Return (X, Y) of the center of cell containing provided text 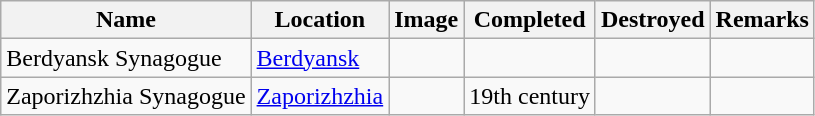
Berdyansk (320, 58)
Berdyansk Synagogue (126, 58)
Destroyed (652, 20)
Zaporizhzhia Synagogue (126, 96)
Image (426, 20)
Name (126, 20)
Location (320, 20)
19th century (530, 96)
Remarks (762, 20)
Completed (530, 20)
Zaporizhzhia (320, 96)
